Identify which cell holds the provided text, then report its [x, y] central coordinate. 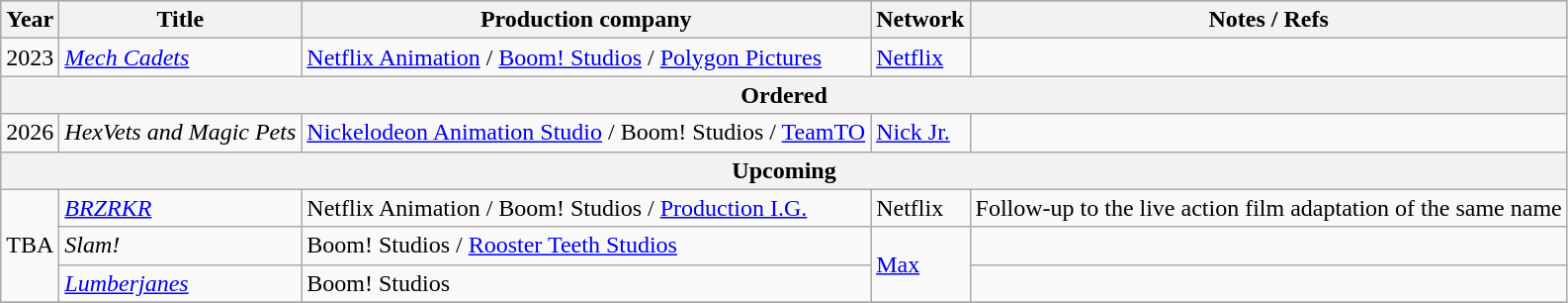
Netflix Animation / Boom! Studios / Production I.G. [586, 208]
Netflix Animation / Boom! Studios / Polygon Pictures [586, 57]
HexVets and Magic Pets [180, 133]
Title [180, 20]
Network [920, 20]
Nick Jr. [920, 133]
Ordered [784, 95]
Nickelodeon Animation Studio / Boom! Studios / TeamTO [586, 133]
2026 [30, 133]
Mech Cadets [180, 57]
Year [30, 20]
Boom! Studios / Rooster Teeth Studios [586, 246]
Production company [586, 20]
2023 [30, 57]
BRZRKR [180, 208]
Slam! [180, 246]
Notes / Refs [1268, 20]
Upcoming [784, 170]
Lumberjanes [180, 283]
Boom! Studios [586, 283]
TBA [30, 246]
Follow-up to the live action film adaptation of the same name [1268, 208]
Max [920, 264]
